Identify which cell holds the provided text, then report its [x, y] central coordinate. 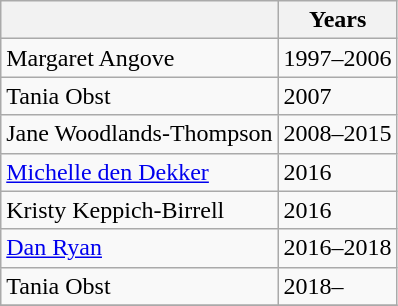
Kristy Keppich-Birrell [140, 210]
2008–2015 [338, 134]
2016–2018 [338, 248]
Dan Ryan [140, 248]
1997–2006 [338, 58]
Michelle den Dekker [140, 172]
Jane Woodlands-Thompson [140, 134]
Margaret Angove [140, 58]
Years [338, 20]
2018– [338, 286]
2007 [338, 96]
